For the text-containing cell, return its midpoint in (x, y) coordinate format. 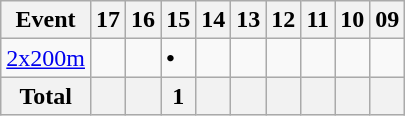
• (178, 58)
11 (318, 20)
Event (46, 20)
1 (178, 96)
17 (108, 20)
2x200m (46, 58)
15 (178, 20)
13 (248, 20)
14 (214, 20)
Total (46, 96)
09 (388, 20)
10 (352, 20)
16 (144, 20)
12 (284, 20)
